Provide the [x, y] coordinate of the cell's center where the given text is located.  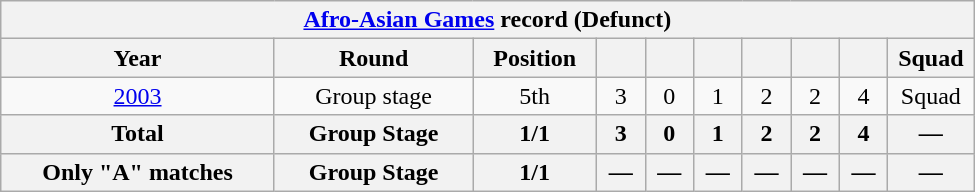
Afro-Asian Games record (Defunct) [488, 20]
Group stage [374, 96]
2003 [138, 96]
Year [138, 58]
5th [535, 96]
Only "A" matches [138, 172]
Position [535, 58]
Round [374, 58]
Total [138, 134]
